Search for the cell housing the specified text and yield its (X, Y) center coordinate. 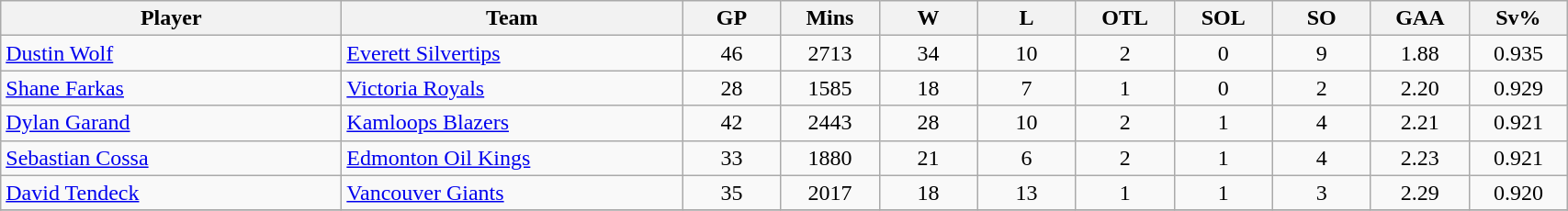
Dylan Garand (171, 123)
2713 (830, 53)
46 (731, 53)
2.20 (1420, 88)
L (1027, 18)
2017 (830, 193)
1880 (830, 158)
9 (1321, 53)
Shane Farkas (171, 88)
2.21 (1420, 123)
Victoria Royals (513, 88)
7 (1027, 88)
13 (1027, 193)
Dustin Wolf (171, 53)
Sebastian Cossa (171, 158)
2.23 (1420, 158)
0.920 (1517, 193)
Kamloops Blazers (513, 123)
34 (928, 53)
GP (731, 18)
21 (928, 158)
2.29 (1420, 193)
0.935 (1517, 53)
Team (513, 18)
OTL (1124, 18)
3 (1321, 193)
W (928, 18)
Everett Silvertips (513, 53)
1.88 (1420, 53)
David Tendeck (171, 193)
GAA (1420, 18)
0.929 (1517, 88)
Sv% (1517, 18)
1585 (830, 88)
SO (1321, 18)
33 (731, 158)
42 (731, 123)
35 (731, 193)
Player (171, 18)
Mins (830, 18)
2443 (830, 123)
SOL (1224, 18)
Vancouver Giants (513, 193)
6 (1027, 158)
Edmonton Oil Kings (513, 158)
